Return the [x, y] coordinate for the center point of the cell that contains the specified text.  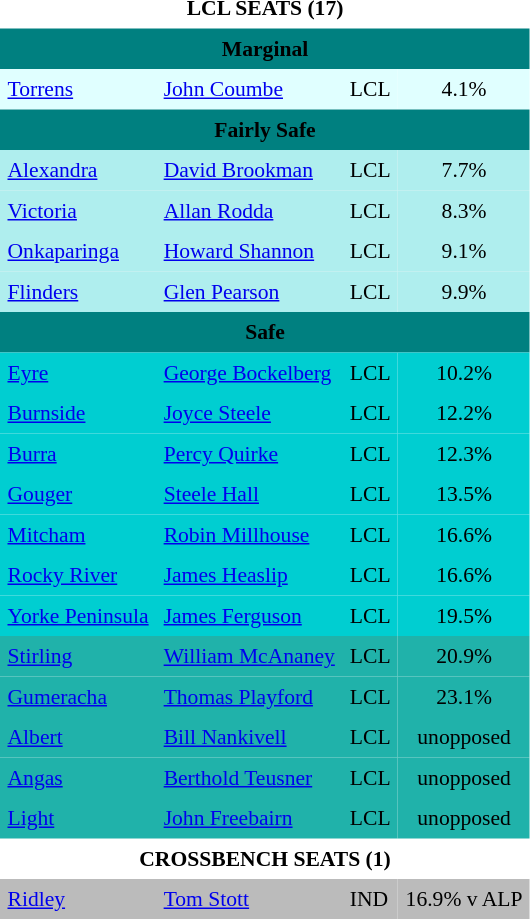
19.5% [464, 615]
Angas [78, 777]
Berthold Teusner [249, 777]
Tom Stott [249, 899]
David Brookman [249, 170]
Stirling [78, 656]
Ridley [78, 899]
Burnside [78, 413]
4.1% [464, 89]
Thomas Playford [249, 696]
Eyre [78, 372]
James Ferguson [249, 615]
James Heaslip [249, 575]
9.1% [464, 251]
23.1% [464, 696]
Gumeracha [78, 696]
Flinders [78, 291]
7.7% [464, 170]
10.2% [464, 372]
CROSSBENCH SEATS (1) [265, 858]
Allan Rodda [249, 210]
Rocky River [78, 575]
IND [370, 899]
Howard Shannon [249, 251]
Glen Pearson [249, 291]
20.9% [464, 656]
Burra [78, 453]
Fairly Safe [265, 129]
8.3% [464, 210]
Percy Quirke [249, 453]
9.9% [464, 291]
Onkaparinga [78, 251]
Victoria [78, 210]
Light [78, 818]
Yorke Peninsula [78, 615]
12.2% [464, 413]
Albert [78, 737]
Mitcham [78, 534]
George Bockelberg [249, 372]
Torrens [78, 89]
Joyce Steele [249, 413]
Steele Hall [249, 494]
12.3% [464, 453]
Robin Millhouse [249, 534]
16.9% v ALP [464, 899]
William McAnaney [249, 656]
Alexandra [78, 170]
John Freebairn [249, 818]
13.5% [464, 494]
Gouger [78, 494]
Bill Nankivell [249, 737]
Safe [265, 332]
John Coumbe [249, 89]
Marginal [265, 48]
